Detect which cell encompasses the target text, then output its [x, y] center coordinate. 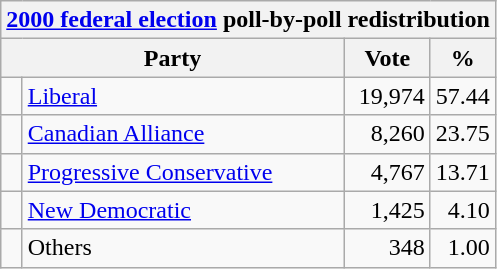
Vote [387, 58]
% [462, 58]
4.10 [462, 210]
New Democratic [183, 210]
23.75 [462, 134]
Others [183, 248]
Party [173, 58]
19,974 [387, 96]
13.71 [462, 172]
4,767 [387, 172]
1,425 [387, 210]
Progressive Conservative [183, 172]
57.44 [462, 96]
8,260 [387, 134]
348 [387, 248]
Liberal [183, 96]
Canadian Alliance [183, 134]
2000 federal election poll-by-poll redistribution [248, 20]
1.00 [462, 248]
